Detect which cell encompasses the target text, then output its (X, Y) center coordinate. 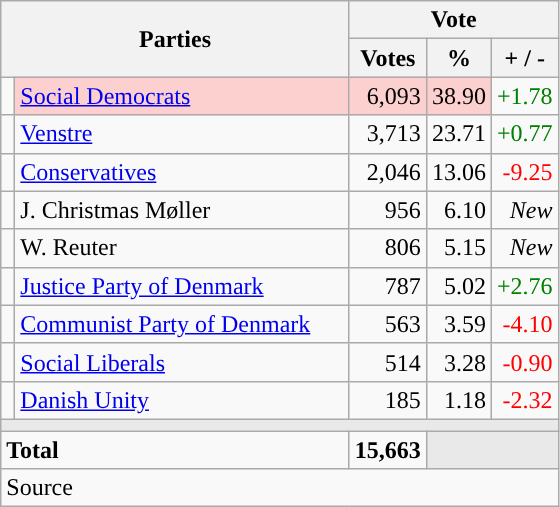
Conservatives (182, 172)
Social Liberals (182, 362)
+1.78 (524, 96)
3,713 (388, 134)
-9.25 (524, 172)
Parties (176, 39)
787 (388, 286)
2,046 (388, 172)
956 (388, 210)
Source (280, 488)
5.15 (458, 248)
38.90 (458, 96)
-4.10 (524, 324)
5.02 (458, 286)
Danish Unity (182, 400)
Social Democrats (182, 96)
Vote (454, 20)
806 (388, 248)
514 (388, 362)
W. Reuter (182, 248)
Total (176, 449)
-0.90 (524, 362)
Communist Party of Denmark (182, 324)
23.71 (458, 134)
-2.32 (524, 400)
J. Christmas Møller (182, 210)
Votes (388, 58)
15,663 (388, 449)
185 (388, 400)
563 (388, 324)
13.06 (458, 172)
3.28 (458, 362)
% (458, 58)
+2.76 (524, 286)
1.18 (458, 400)
6,093 (388, 96)
Venstre (182, 134)
+0.77 (524, 134)
6.10 (458, 210)
3.59 (458, 324)
+ / - (524, 58)
Justice Party of Denmark (182, 286)
